From the cell containing the given text, extract its center point as [x, y] coordinate. 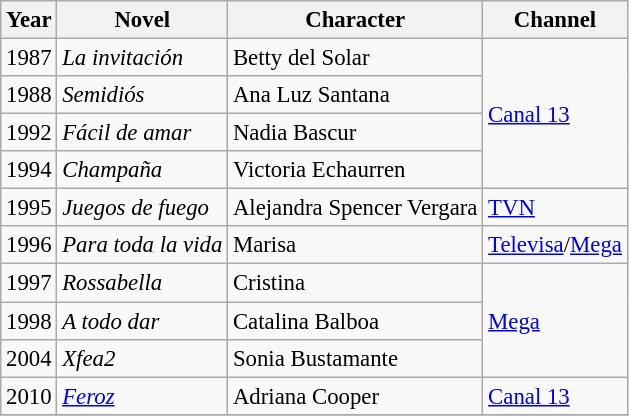
La invitación [142, 58]
Ana Luz Santana [356, 95]
Novel [142, 20]
Juegos de fuego [142, 208]
Marisa [356, 245]
1997 [29, 283]
Nadia Bascur [356, 133]
TVN [555, 208]
Sonia Bustamante [356, 358]
2010 [29, 396]
Televisa/Mega [555, 245]
1998 [29, 321]
2004 [29, 358]
1992 [29, 133]
Fácil de amar [142, 133]
1994 [29, 170]
Channel [555, 20]
Adriana Cooper [356, 396]
Xfea2 [142, 358]
A todo dar [142, 321]
Betty del Solar [356, 58]
1988 [29, 95]
Victoria Echaurren [356, 170]
Feroz [142, 396]
Year [29, 20]
1987 [29, 58]
Para toda la vida [142, 245]
Rossabella [142, 283]
1996 [29, 245]
Mega [555, 320]
Alejandra Spencer Vergara [356, 208]
1995 [29, 208]
Champaña [142, 170]
Character [356, 20]
Semidiós [142, 95]
Cristina [356, 283]
Catalina Balboa [356, 321]
